Locate the cell with the specified text and output its (X, Y) center coordinate. 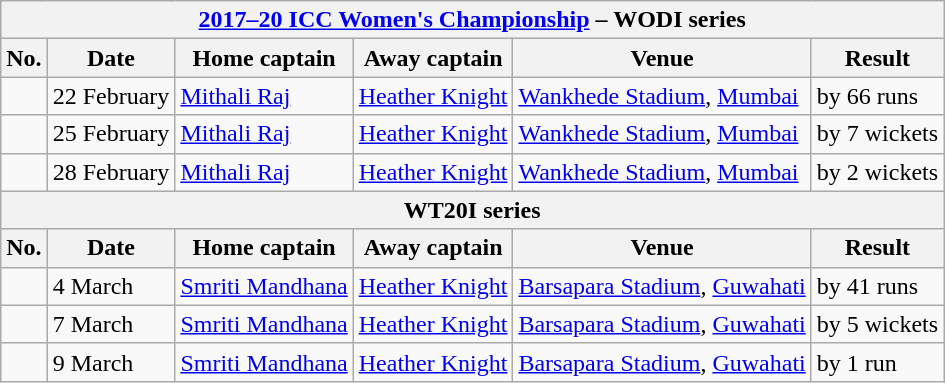
by 7 wickets (877, 134)
9 March (111, 362)
7 March (111, 324)
by 1 run (877, 362)
28 February (111, 172)
4 March (111, 286)
by 5 wickets (877, 324)
25 February (111, 134)
by 2 wickets (877, 172)
by 66 runs (877, 96)
WT20I series (472, 210)
2017–20 ICC Women's Championship – WODI series (472, 20)
by 41 runs (877, 286)
22 February (111, 96)
